Detect which cell encompasses the target text, then output its [X, Y] center coordinate. 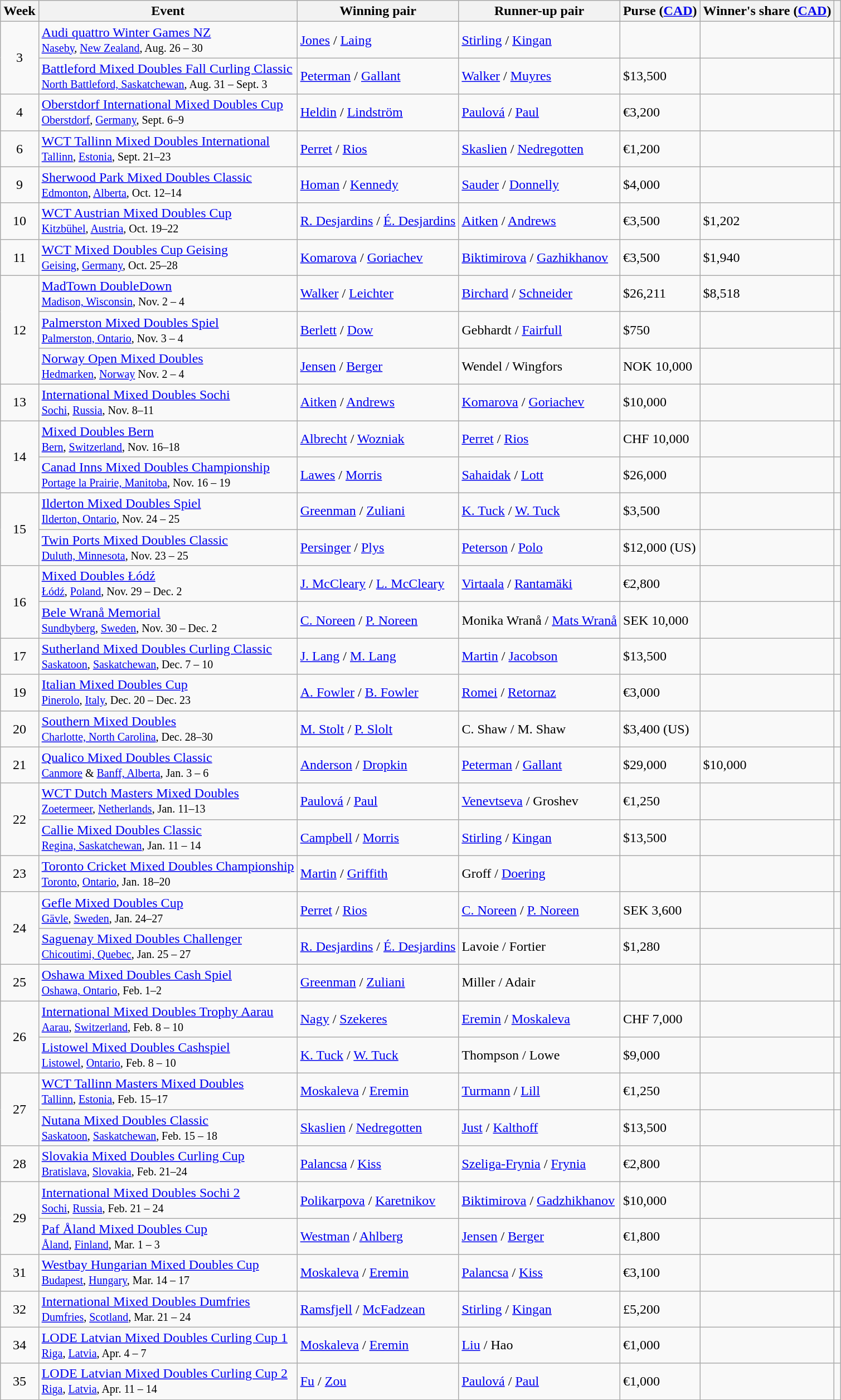
Polikarpova / Karetnikov [378, 1200]
Nutana Mixed Doubles Classic Saskatoon, Saskatchewan, Feb. 15 – 18 [168, 1128]
€3,000 [660, 692]
15 [20, 529]
$1,202 [767, 221]
26 [20, 1037]
Canad Inns Mixed Doubles Championship Portage la Prairie, Manitoba, Nov. 16 – 19 [168, 475]
Twin Ports Mixed Doubles Classic Duluth, Minnesota, Nov. 23 – 25 [168, 547]
International Mixed Doubles Dumfries Dumfries, Scotland, Mar. 21 – 24 [168, 1309]
Turmann / Lill [539, 1091]
14 [20, 456]
13 [20, 402]
Martin / Jacobson [539, 657]
Paf Åland Mixed Doubles Cup Åland, Finland, Mar. 1 – 3 [168, 1236]
Lavoie / Fortier [539, 946]
4 [20, 113]
€1,800 [660, 1236]
Event [168, 11]
€3,200 [660, 113]
Liu / Hao [539, 1345]
25 [20, 982]
24 [20, 928]
£5,200 [660, 1309]
23 [20, 874]
Thompson / Lowe [539, 1056]
Sutherland Mixed Doubles Curling Classic Saskatoon, Saskatchewan, Dec. 7 – 10 [168, 657]
Purse (CAD) [660, 11]
10 [20, 221]
WCT Tallinn Mixed Doubles International Tallinn, Estonia, Sept. 21–23 [168, 148]
Listowel Mixed Doubles Cashspiel Listowel, Ontario, Feb. 8 – 10 [168, 1056]
Berlett / Dow [378, 330]
Birchard / Schneider [539, 293]
LODE Latvian Mixed Doubles Curling Cup 2 Riga, Latvia, Apr. 11 – 14 [168, 1381]
$26,211 [660, 293]
Campbell / Morris [378, 837]
32 [20, 1309]
A. Fowler / B. Fowler [378, 692]
Saguenay Mixed Doubles Challenger Chicoutimi, Quebec, Jan. 25 – 27 [168, 946]
34 [20, 1345]
J. McCleary / L. McCleary [378, 584]
16 [20, 602]
Eremin / Moskaleva [539, 1019]
WCT Mixed Doubles Cup Geising Geising, Germany, Oct. 25–28 [168, 257]
Homan / Kennedy [378, 185]
20 [20, 729]
Gebhardt / Fairfull [539, 330]
Week [20, 11]
CHF 10,000 [660, 438]
International Mixed Doubles Sochi Sochi, Russia, Nov. 8–11 [168, 402]
Callie Mixed Doubles Classic Regina, Saskatchewan, Jan. 11 – 14 [168, 837]
Westman / Ahlberg [378, 1236]
Mixed Doubles Bern Bern, Switzerland, Nov. 16–18 [168, 438]
Sahaidak / Lott [539, 475]
21 [20, 765]
Runner-up pair [539, 11]
Persinger / Plys [378, 547]
12 [20, 330]
Winner's share (CAD) [767, 11]
Just / Kalthoff [539, 1128]
28 [20, 1164]
Toronto Cricket Mixed Doubles Championship Toronto, Ontario, Jan. 18–20 [168, 874]
$3,500 [660, 512]
International Mixed Doubles Sochi 2 Sochi, Russia, Feb. 21 – 24 [168, 1200]
SEK 10,000 [660, 620]
$1,280 [660, 946]
WCT Austrian Mixed Doubles Cup Kitzbühel, Austria, Oct. 19–22 [168, 221]
Wendel / Wingfors [539, 366]
NOK 10,000 [660, 366]
6 [20, 148]
Ramsfjell / McFadzean [378, 1309]
Biktimirova / Gadzhikhanov [539, 1200]
Italian Mixed Doubles Cup Pinerolo, Italy, Dec. 20 – Dec. 23 [168, 692]
35 [20, 1381]
$750 [660, 330]
19 [20, 692]
Mixed Doubles Łódź Łódź, Poland, Nov. 29 – Dec. 2 [168, 584]
Jones / Laing [378, 40]
Slovakia Mixed Doubles Curling Cup Bratislava, Slovakia, Feb. 21–24 [168, 1164]
International Mixed Doubles Trophy Aarau Aarau, Switzerland, Feb. 8 – 10 [168, 1019]
LODE Latvian Mixed Doubles Curling Cup 1 Riga, Latvia, Apr. 4 – 7 [168, 1345]
$3,400 (US) [660, 729]
€3,100 [660, 1273]
Walker / Leichter [378, 293]
Bele Wranå Memorial Sundbyberg, Sweden, Nov. 30 – Dec. 2 [168, 620]
$29,000 [660, 765]
Gefle Mixed Doubles Cup Gävle, Sweden, Jan. 24–27 [168, 910]
CHF 7,000 [660, 1019]
M. Stolt / P. Slolt [378, 729]
MadTown DoubleDown Madison, Wisconsin, Nov. 2 – 4 [168, 293]
Romei / Retornaz [539, 692]
Norway Open Mixed Doubles Hedmarken, Norway Nov. 2 – 4 [168, 366]
$8,518 [767, 293]
Winning pair [378, 11]
11 [20, 257]
€1,200 [660, 148]
Sherwood Park Mixed Doubles Classic Edmonton, Alberta, Oct. 12–14 [168, 185]
Walker / Muyres [539, 76]
$1,940 [767, 257]
Anderson / Dropkin [378, 765]
Biktimirova / Gazhikhanov [539, 257]
Albrecht / Wozniak [378, 438]
Martin / Griffith [378, 874]
$9,000 [660, 1056]
$26,000 [660, 475]
Miller / Adair [539, 982]
J. Lang / M. Lang [378, 657]
Lawes / Morris [378, 475]
Venevtseva / Groshev [539, 801]
$12,000 (US) [660, 547]
Heldin / Lindström [378, 113]
Monika Wranå / Mats Wranå [539, 620]
Groff / Doering [539, 874]
31 [20, 1273]
Oshawa Mixed Doubles Cash Spiel Oshawa, Ontario, Feb. 1–2 [168, 982]
9 [20, 185]
$4,000 [660, 185]
Southern Mixed Doubles Charlotte, North Carolina, Dec. 28–30 [168, 729]
Peterson / Polo [539, 547]
SEK 3,600 [660, 910]
22 [20, 819]
Qualico Mixed Doubles Classic Canmore & Banff, Alberta, Jan. 3 – 6 [168, 765]
Oberstdorf International Mixed Doubles Cup Oberstdorf, Germany, Sept. 6–9 [168, 113]
Sauder / Donnelly [539, 185]
Battleford Mixed Doubles Fall Curling Classic North Battleford, Saskatchewan, Aug. 31 – Sept. 3 [168, 76]
WCT Tallinn Masters Mixed Doubles Tallinn, Estonia, Feb. 15–17 [168, 1091]
Palmerston Mixed Doubles Spiel Palmerston, Ontario, Nov. 3 – 4 [168, 330]
27 [20, 1110]
C. Shaw / M. Shaw [539, 729]
17 [20, 657]
Ilderton Mixed Doubles Spiel Ilderton, Ontario, Nov. 24 – 25 [168, 512]
29 [20, 1218]
Nagy / Szekeres [378, 1019]
Westbay Hungarian Mixed Doubles Cup Budapest, Hungary, Mar. 14 – 17 [168, 1273]
Fu / Zou [378, 1381]
Szeliga-Frynia / Frynia [539, 1164]
WCT Dutch Masters Mixed Doubles Zoetermeer, Netherlands, Jan. 11–13 [168, 801]
Virtaala / Rantamäki [539, 584]
3 [20, 58]
Audi quattro Winter Games NZ Naseby, New Zealand, Aug. 26 – 30 [168, 40]
